Locate the cell with the specified text and output its (x, y) center coordinate. 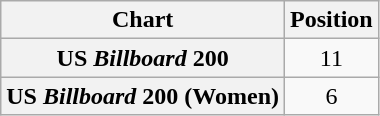
11 (332, 58)
Position (332, 20)
Chart (143, 20)
US Billboard 200 (143, 58)
6 (332, 96)
US Billboard 200 (Women) (143, 96)
